Return the [x, y] coordinate for the center point of the cell that contains the specified text.  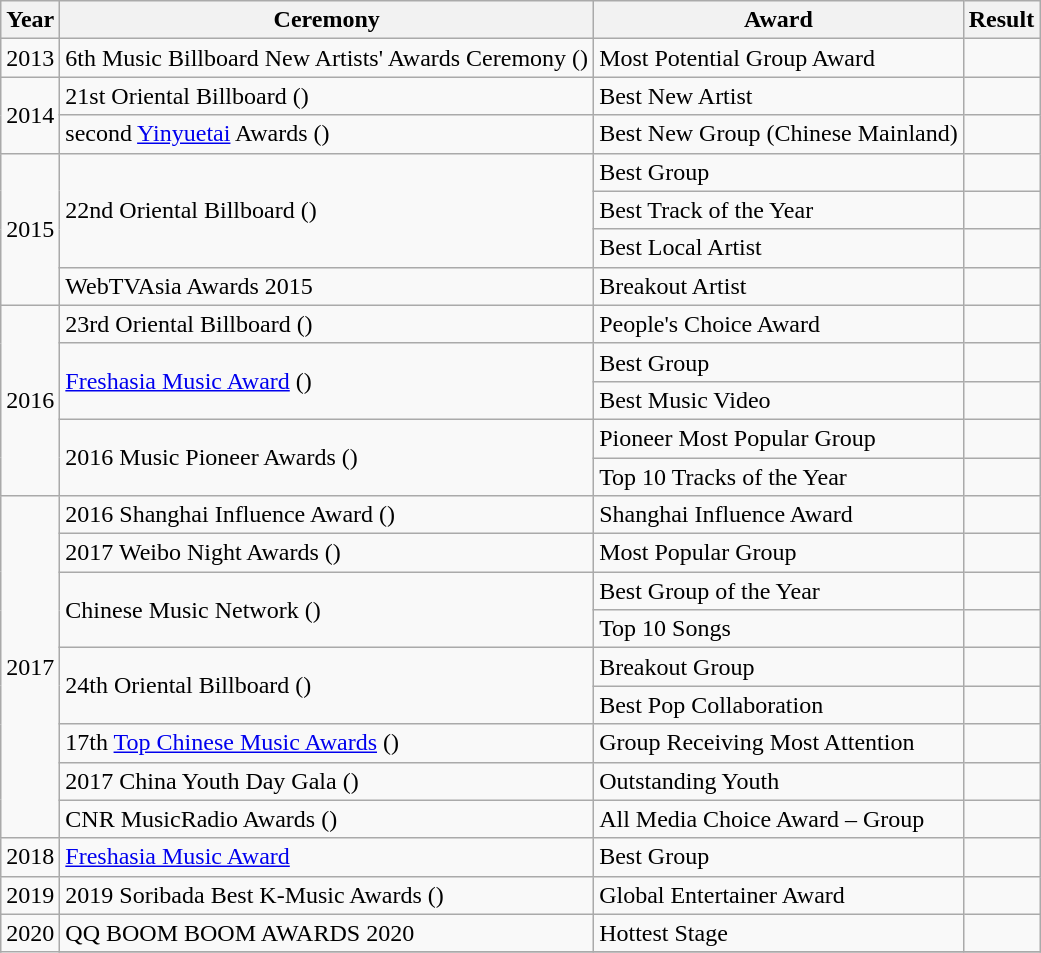
2016 Shanghai Influence Award () [327, 515]
Top 10 Songs [779, 629]
Best Pop Collaboration [779, 705]
Best Group of the Year [779, 591]
22nd Oriental Billboard () [327, 210]
17th Top Chinese Music Awards () [327, 743]
Freshasia Music Award [327, 857]
2020 [30, 933]
Best New Artist [779, 96]
2016 Music Pioneer Awards () [327, 457]
Top 10 Tracks of the Year [779, 477]
CNR MusicRadio Awards () [327, 819]
Shanghai Influence Award [779, 515]
2017 Weibo Night Awards () [327, 553]
People's Choice Award [779, 324]
Group Receiving Most Attention [779, 743]
Most Popular Group [779, 553]
2017 [30, 668]
Chinese Music Network () [327, 610]
2019 [30, 895]
23rd Oriental Billboard () [327, 324]
24th Oriental Billboard () [327, 686]
Ceremony [327, 20]
2017 China Youth Day Gala () [327, 781]
QQ BOOM BOOM AWARDS 2020 [327, 933]
Best Track of the Year [779, 210]
6th Music Billboard New Artists' Awards Ceremony () [327, 58]
Most Potential Group Award [779, 58]
21st Oriental Billboard () [327, 96]
2015 [30, 229]
WebTVAsia Awards 2015 [327, 286]
Result [1001, 20]
Hottest Stage [779, 933]
2014 [30, 115]
Global Entertainer Award [779, 895]
All Media Choice Award – Group [779, 819]
Outstanding Youth [779, 781]
Best Local Artist [779, 248]
Breakout Artist [779, 286]
Best Music Video [779, 400]
2013 [30, 58]
Year [30, 20]
Freshasia Music Award () [327, 381]
2019 Soribada Best K-Music Awards () [327, 895]
Award [779, 20]
2016 [30, 400]
Pioneer Most Popular Group [779, 438]
Best New Group (Chinese Mainland) [779, 134]
Breakout Group [779, 667]
second Yinyuetai Awards () [327, 134]
2018 [30, 857]
